Return [X, Y] of the center of cell containing provided text 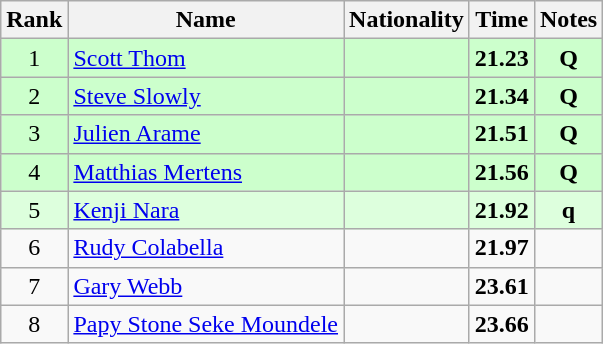
Matthias Mertens [206, 172]
2 [34, 96]
Papy Stone Seke Moundele [206, 324]
23.61 [502, 286]
6 [34, 248]
Scott Thom [206, 58]
21.34 [502, 96]
q [568, 210]
Notes [568, 20]
Gary Webb [206, 286]
21.92 [502, 210]
21.97 [502, 248]
23.66 [502, 324]
3 [34, 134]
21.56 [502, 172]
1 [34, 58]
Julien Arame [206, 134]
7 [34, 286]
Name [206, 20]
8 [34, 324]
Rank [34, 20]
Steve Slowly [206, 96]
Time [502, 20]
5 [34, 210]
Kenji Nara [206, 210]
Rudy Colabella [206, 248]
21.51 [502, 134]
4 [34, 172]
Nationality [407, 20]
21.23 [502, 58]
